Identify which cell holds the provided text, then report its [X, Y] central coordinate. 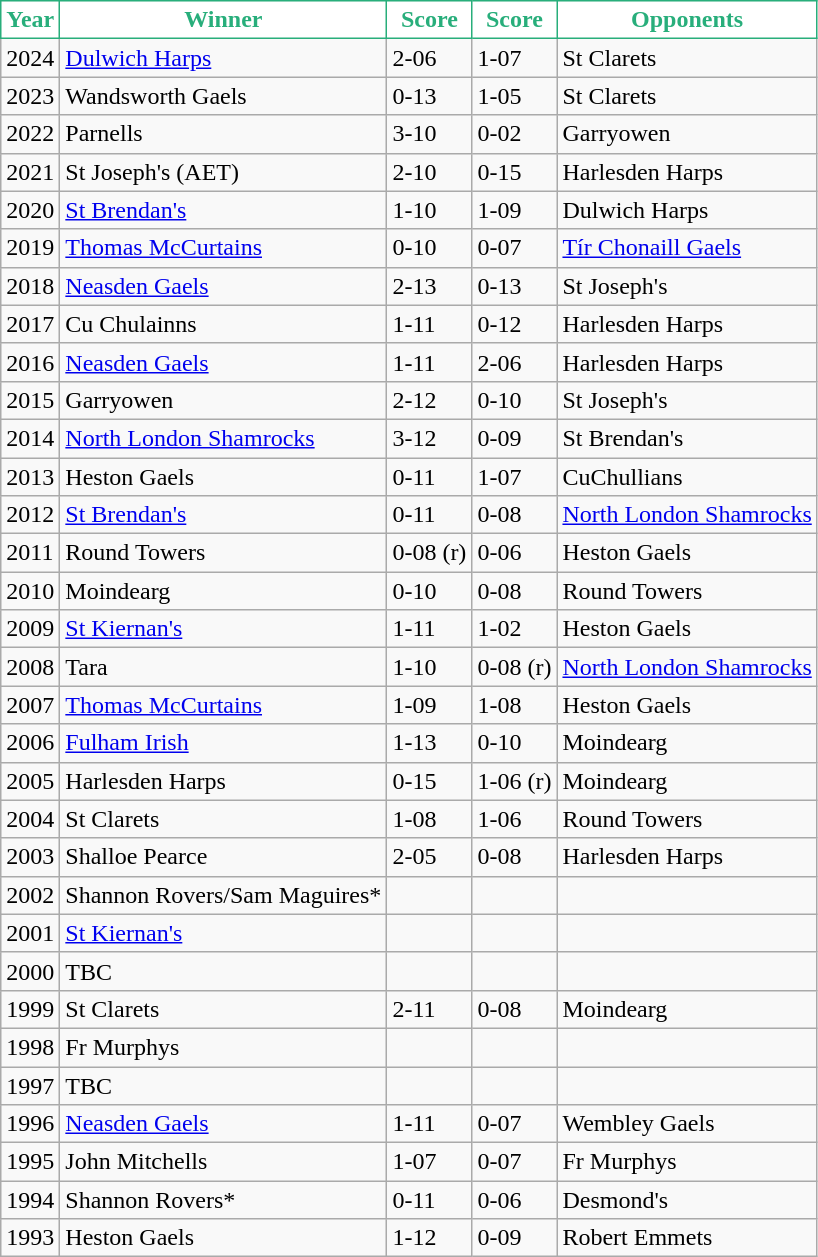
2008 [30, 667]
Robert Emmets [687, 1238]
Opponents [687, 20]
3-12 [430, 438]
1-02 [514, 629]
2-13 [430, 286]
2-05 [430, 857]
2002 [30, 895]
2021 [30, 172]
2004 [30, 819]
Parnells [224, 134]
John Mitchells [224, 1162]
Fulham Irish [224, 743]
1994 [30, 1200]
2023 [30, 96]
2018 [30, 286]
2017 [30, 324]
1-13 [430, 743]
2006 [30, 743]
2019 [30, 248]
2-10 [430, 172]
1997 [30, 1085]
2003 [30, 857]
2-11 [430, 1009]
2012 [30, 515]
1-06 [514, 819]
2001 [30, 933]
2024 [30, 58]
Year [30, 20]
CuChullians [687, 477]
1996 [30, 1124]
0-12 [514, 324]
2015 [30, 400]
1-05 [514, 96]
2014 [30, 438]
St Joseph's (AET) [224, 172]
1999 [30, 1009]
Wembley Gaels [687, 1124]
Shannon Rovers/Sam Maguires* [224, 895]
2007 [30, 705]
1-06 (r) [514, 781]
Shalloe Pearce [224, 857]
Desmond's [687, 1200]
Tír Chonaill Gaels [687, 248]
1-12 [430, 1238]
0-02 [514, 134]
2009 [30, 629]
1995 [30, 1162]
2010 [30, 591]
2-12 [430, 400]
1998 [30, 1047]
Tara [224, 667]
2013 [30, 477]
2005 [30, 781]
Wandsworth Gaels [224, 96]
Cu Chulainns [224, 324]
Shannon Rovers* [224, 1200]
1993 [30, 1238]
2020 [30, 210]
Winner [224, 20]
3-10 [430, 134]
2022 [30, 134]
2011 [30, 553]
2016 [30, 362]
2000 [30, 971]
